Pinpoint the cell where the given text exists, returning its (x, y) midpoint coordinate. 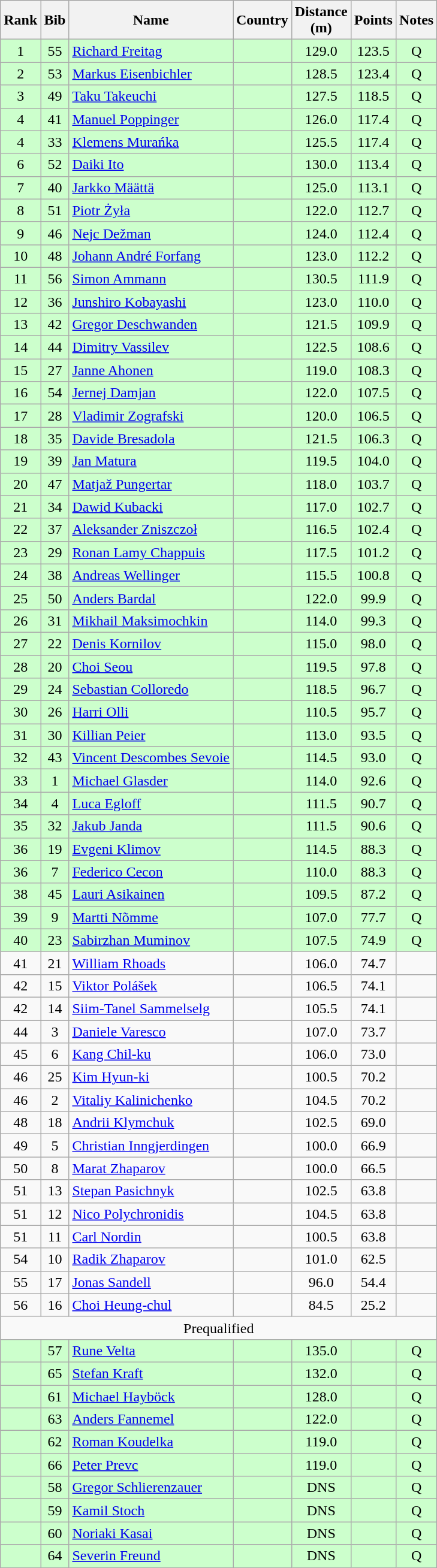
Junshiro Kobayashi (151, 301)
Evgeni Klimov (151, 849)
Janne Ahonen (151, 370)
Name (151, 20)
Michael Glasder (151, 781)
Country (262, 20)
Vladimir Zografski (151, 416)
117.5 (321, 552)
Klemens Murańka (151, 142)
Gregor Schlierenzauer (151, 1488)
Denis Kornilov (151, 643)
66.5 (373, 1168)
100.8 (373, 575)
37 (55, 530)
90.7 (373, 803)
54.4 (373, 1282)
135.0 (321, 1351)
Federico Cecon (151, 872)
112.7 (373, 210)
Richard Freitag (151, 51)
132.0 (321, 1373)
Daniele Varesco (151, 1031)
Nico Polychronidis (151, 1214)
108.6 (373, 348)
124.0 (321, 233)
Davide Bresadola (151, 439)
112.2 (373, 256)
5 (55, 1146)
Points (373, 20)
Jan Matura (151, 461)
129.0 (321, 51)
43 (55, 758)
52 (55, 165)
93.0 (373, 758)
62 (55, 1442)
65 (55, 1373)
Rune Velta (151, 1351)
Daiki Ito (151, 165)
Christian Inngjerdingen (151, 1146)
93.5 (373, 735)
109.9 (373, 325)
57 (55, 1351)
90.6 (373, 826)
Harri Olli (151, 712)
Jernej Damjan (151, 393)
Anders Bardal (151, 598)
69.0 (373, 1123)
Noriaki Kasai (151, 1533)
92.6 (373, 781)
63 (55, 1419)
113.0 (321, 735)
101.2 (373, 552)
Killian Peier (151, 735)
111.9 (373, 279)
Roman Koudelka (151, 1442)
104.0 (373, 461)
125.0 (321, 188)
Sabirzhan Muminov (151, 940)
74.9 (373, 940)
Notes (416, 20)
108.3 (373, 370)
Siim-Tanel Sammelselg (151, 1008)
84.5 (321, 1305)
Ronan Lamy Chappuis (151, 552)
106.3 (373, 439)
117.0 (321, 507)
Johann André Forfang (151, 256)
Martti Nõmme (151, 917)
113.1 (373, 188)
25.2 (373, 1305)
Lauri Asikainen (151, 895)
Jakub Janda (151, 826)
Taku Takeuchi (151, 96)
Kamil Stoch (151, 1510)
102.7 (373, 507)
Peter Prevc (151, 1465)
Kang Chil-ku (151, 1055)
115.0 (321, 643)
105.5 (321, 1008)
Aleksander Zniszczoł (151, 530)
Michael Hayböck (151, 1397)
123.5 (373, 51)
Anders Fannemel (151, 1419)
Luca Egloff (151, 803)
Andrii Klymchuk (151, 1123)
122.5 (321, 348)
123.4 (373, 74)
Radik Zhaparov (151, 1259)
Choi Seou (151, 667)
73.0 (373, 1055)
99.3 (373, 621)
99.9 (373, 598)
58 (55, 1488)
William Rhoads (151, 963)
128.5 (321, 74)
Distance(m) (321, 20)
130.0 (321, 165)
Jarkko Määttä (151, 188)
Mikhail Maksimochkin (151, 621)
101.0 (321, 1259)
112.4 (373, 233)
109.5 (321, 895)
97.8 (373, 667)
96.7 (373, 690)
Carl Nordin (151, 1237)
Kim Hyun-ki (151, 1077)
Stefan Kraft (151, 1373)
Dawid Kubacki (151, 507)
Dimitry Vassilev (151, 348)
66 (55, 1465)
118.0 (321, 484)
116.5 (321, 530)
47 (55, 484)
Simon Ammann (151, 279)
Vitaliy Kalinichenko (151, 1100)
Marat Zhaparov (151, 1168)
Piotr Żyła (151, 210)
Sebastian Colloredo (151, 690)
62.5 (373, 1259)
95.7 (373, 712)
102.4 (373, 530)
Choi Heung-chul (151, 1305)
126.0 (321, 119)
77.7 (373, 917)
59 (55, 1510)
Bib (55, 20)
87.2 (373, 895)
103.7 (373, 484)
Matjaž Pungertar (151, 484)
Jonas Sandell (151, 1282)
66.9 (373, 1146)
Nejc Dežman (151, 233)
64 (55, 1556)
Andreas Wellinger (151, 575)
53 (55, 74)
130.5 (321, 279)
Markus Eisenbichler (151, 74)
113.4 (373, 165)
110.5 (321, 712)
98.0 (373, 643)
74.7 (373, 963)
96.0 (321, 1282)
127.5 (321, 96)
61 (55, 1397)
60 (55, 1533)
115.5 (321, 575)
120.0 (321, 416)
Vincent Descombes Sevoie (151, 758)
Prequalified (219, 1328)
Severin Freund (151, 1556)
Manuel Poppinger (151, 119)
Viktor Polášek (151, 986)
Rank (20, 20)
125.5 (321, 142)
128.0 (321, 1397)
Stepan Pasichnyk (151, 1191)
Gregor Deschwanden (151, 325)
73.7 (373, 1031)
